Return [X, Y] of the center of cell containing provided text 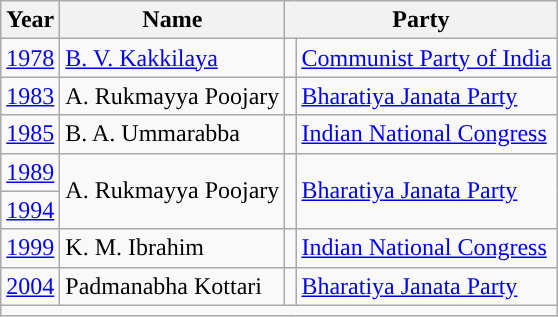
Year [30, 20]
Party [421, 20]
K. M. Ibrahim [172, 248]
1978 [30, 58]
1999 [30, 248]
1983 [30, 96]
2004 [30, 286]
1989 [30, 172]
Name [172, 20]
B. A. Ummarabba [172, 134]
Padmanabha Kottari [172, 286]
B. V. Kakkilaya [172, 58]
1994 [30, 210]
1985 [30, 134]
Communist Party of India [426, 58]
